From the cell containing the given text, extract its center point as (x, y) coordinate. 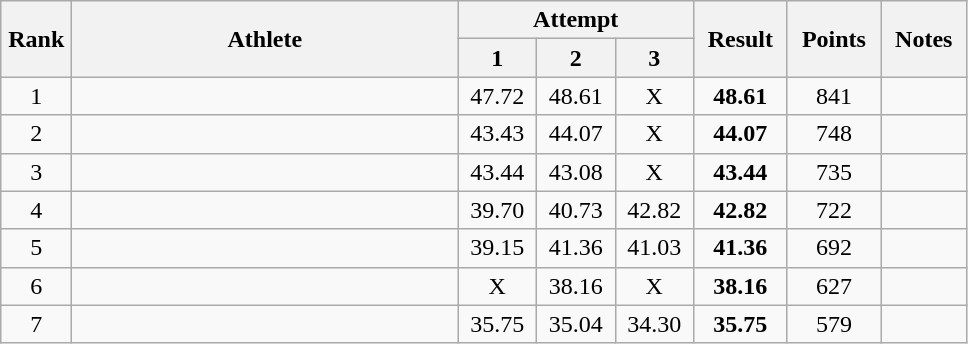
Points (834, 39)
43.43 (498, 134)
4 (36, 210)
5 (36, 248)
35.04 (576, 324)
40.73 (576, 210)
39.70 (498, 210)
6 (36, 286)
Athlete (265, 39)
Result (741, 39)
47.72 (498, 96)
841 (834, 96)
7 (36, 324)
748 (834, 134)
722 (834, 210)
579 (834, 324)
Rank (36, 39)
43.08 (576, 172)
Attempt (576, 20)
Notes (924, 39)
41.03 (654, 248)
34.30 (654, 324)
627 (834, 286)
735 (834, 172)
692 (834, 248)
39.15 (498, 248)
